Locate the cell with the specified text and output its (X, Y) center coordinate. 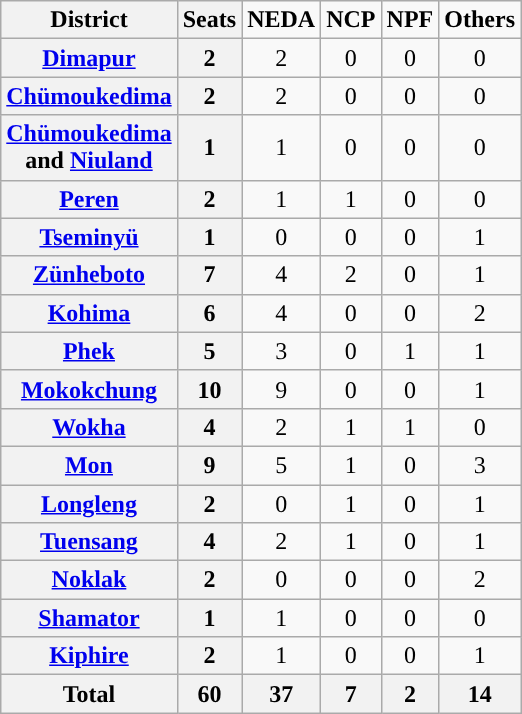
Phek (89, 351)
NCP (351, 20)
Wokha (89, 427)
Dimapur (89, 58)
NEDA (282, 20)
14 (480, 694)
6 (209, 313)
Kohima (89, 313)
Tseminyü (89, 237)
37 (282, 694)
Total (89, 694)
Seats (209, 20)
10 (209, 389)
NPF (410, 20)
Chümoukedimaand Niuland (89, 148)
60 (209, 694)
Shamator (89, 618)
Peren (89, 199)
Chümoukedima (89, 96)
Tuensang (89, 542)
Mon (89, 465)
District (89, 20)
Zünheboto (89, 275)
Others (480, 20)
Longleng (89, 503)
Noklak (89, 580)
Mokokchung (89, 389)
Kiphire (89, 656)
